Detect which cell encompasses the target text, then output its (x, y) center coordinate. 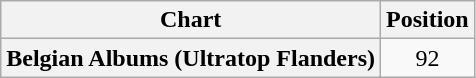
Chart (191, 20)
Position (428, 20)
92 (428, 58)
Belgian Albums (Ultratop Flanders) (191, 58)
